Pinpoint the cell where the given text exists, returning its [x, y] midpoint coordinate. 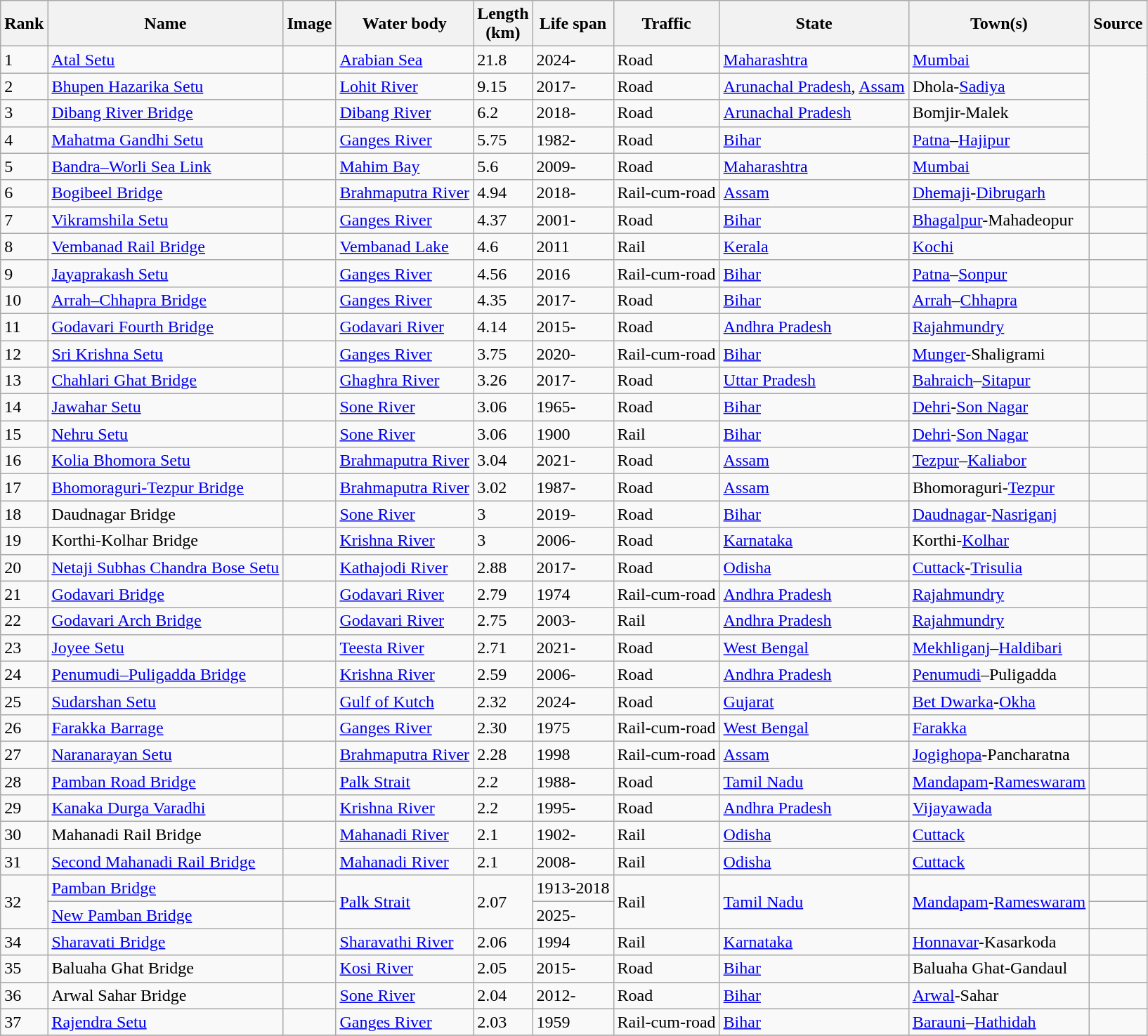
16 [24, 461]
Town(s) [999, 24]
2001- [573, 220]
1995- [573, 808]
Sharavathi River [405, 942]
1 [24, 60]
Pamban Road Bridge [166, 782]
Kosi River [405, 969]
2025- [573, 915]
2020- [573, 353]
28 [24, 782]
2009- [573, 166]
State [814, 24]
1959 [573, 1022]
18 [24, 514]
3.26 [503, 381]
1998 [573, 754]
2.59 [503, 674]
Length (km) [503, 24]
34 [24, 942]
Dibang River Bridge [166, 113]
Uttar Pradesh [814, 381]
Joyee Setu [166, 648]
2019- [573, 514]
4.14 [503, 327]
Penumudi–Puligadda Bridge [166, 674]
Bhagalpur-Mahadeopur [999, 220]
3.04 [503, 461]
27 [24, 754]
Bahraich–Sitapur [999, 381]
1982- [573, 140]
36 [24, 995]
12 [24, 353]
Mahatma Gandhi Setu [166, 140]
Life span [573, 24]
2.32 [503, 701]
Korthi-Kolhar Bridge [166, 541]
Naranarayan Setu [166, 754]
Godavari Fourth Bridge [166, 327]
Name [166, 24]
Arrah–Chhapra [999, 300]
Traffic [666, 24]
Water body [405, 24]
2012- [573, 995]
4.94 [503, 193]
Arwal Sahar Bridge [166, 995]
Daudnagar Bridge [166, 514]
Bhupen Hazarika Setu [166, 86]
30 [24, 835]
Rank [24, 24]
9 [24, 273]
5 [24, 166]
Jogighopa-Pancharatna [999, 754]
4.6 [503, 247]
3.02 [503, 487]
20 [24, 568]
2.03 [503, 1022]
2.79 [503, 594]
Arabian Sea [405, 60]
Dhola-Sadiya [999, 86]
Tezpur–Kaliabor [999, 461]
2.07 [503, 902]
13 [24, 381]
Farakka Barrage [166, 728]
5.75 [503, 140]
Bandra–Worli Sea Link [166, 166]
Bhomoraguri-Tezpur Bridge [166, 487]
14 [24, 407]
Arrah–Chhapra Bridge [166, 300]
Atal Setu [166, 60]
Dhemaji-Dibrugarh [999, 193]
Second Mahanadi Rail Bridge [166, 862]
Jayaprakash Setu [166, 273]
1987- [573, 487]
Dibang River [405, 113]
31 [24, 862]
Sharavati Bridge [166, 942]
7 [24, 220]
9.15 [503, 86]
Munger-Shaligrami [999, 353]
23 [24, 648]
15 [24, 434]
11 [24, 327]
24 [24, 674]
New Pamban Bridge [166, 915]
Baluaha Ghat Bridge [166, 969]
Baluaha Ghat-Gandaul [999, 969]
1974 [573, 594]
17 [24, 487]
Arunachal Pradesh, Assam [814, 86]
Bogibeel Bridge [166, 193]
Gujarat [814, 701]
10 [24, 300]
21.8 [503, 60]
Godavari Arch Bridge [166, 621]
Source [1118, 24]
Barauni–Hathidah [999, 1022]
2008- [573, 862]
1975 [573, 728]
Honnavar-Kasarkoda [999, 942]
1902- [573, 835]
4.35 [503, 300]
2.88 [503, 568]
Kochi [999, 247]
Kanaka Durga Varadhi [166, 808]
Daudnagar-Nasriganj [999, 514]
Mahim Bay [405, 166]
Jawahar Setu [166, 407]
Korthi-Kolhar [999, 541]
2.04 [503, 995]
Patna–Sonpur [999, 273]
Arwal-Sahar [999, 995]
1988- [573, 782]
Vembanad Rail Bridge [166, 247]
Farakka [999, 728]
Sri Krishna Setu [166, 353]
Penumudi–Puligadda [999, 674]
2.06 [503, 942]
5.6 [503, 166]
Kathajodi River [405, 568]
Cuttack-Trisulia [999, 568]
1965- [573, 407]
Chahlari Ghat Bridge [166, 381]
2.28 [503, 754]
3.75 [503, 353]
35 [24, 969]
2003- [573, 621]
Mahanadi Rail Bridge [166, 835]
2 [24, 86]
Nehru Setu [166, 434]
Bomjir-Malek [999, 113]
Vembanad Lake [405, 247]
2016 [573, 273]
Sudarshan Setu [166, 701]
21 [24, 594]
19 [24, 541]
2011 [573, 247]
Kolia Bhomora Setu [166, 461]
1913-2018 [573, 889]
Patna–Hajipur [999, 140]
Godavari Bridge [166, 594]
4.56 [503, 273]
Lohit River [405, 86]
2.71 [503, 648]
Bet Dwarka-Okha [999, 701]
6 [24, 193]
1900 [573, 434]
Image [309, 24]
Vijayawada [999, 808]
Ghaghra River [405, 381]
1994 [573, 942]
6.2 [503, 113]
32 [24, 902]
22 [24, 621]
Rajendra Setu [166, 1022]
Kerala [814, 247]
Bhomoraguri-Tezpur [999, 487]
37 [24, 1022]
Vikramshila Setu [166, 220]
25 [24, 701]
Mekhliganj–Haldibari [999, 648]
4.37 [503, 220]
29 [24, 808]
4 [24, 140]
Gulf of Kutch [405, 701]
26 [24, 728]
Arunachal Pradesh [814, 113]
8 [24, 247]
2.05 [503, 969]
Pamban Bridge [166, 889]
Teesta River [405, 648]
2.75 [503, 621]
2.30 [503, 728]
Netaji Subhas Chandra Bose Setu [166, 568]
